Search for the cell housing the specified text and yield its (X, Y) center coordinate. 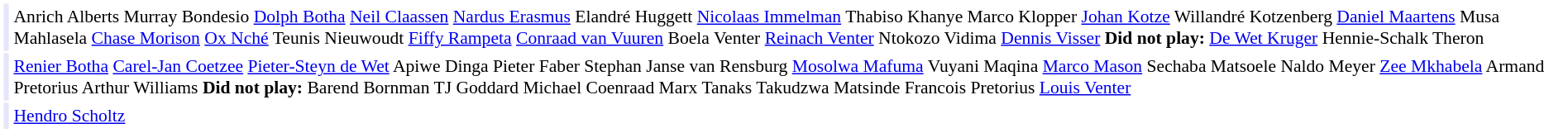
Hendro Scholtz (788, 116)
